For the text-containing cell, return its midpoint in (X, Y) coordinate format. 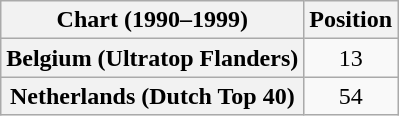
54 (351, 96)
Position (351, 20)
Chart (1990–1999) (152, 20)
13 (351, 58)
Belgium (Ultratop Flanders) (152, 58)
Netherlands (Dutch Top 40) (152, 96)
